Search for the cell housing the specified text and yield its [x, y] center coordinate. 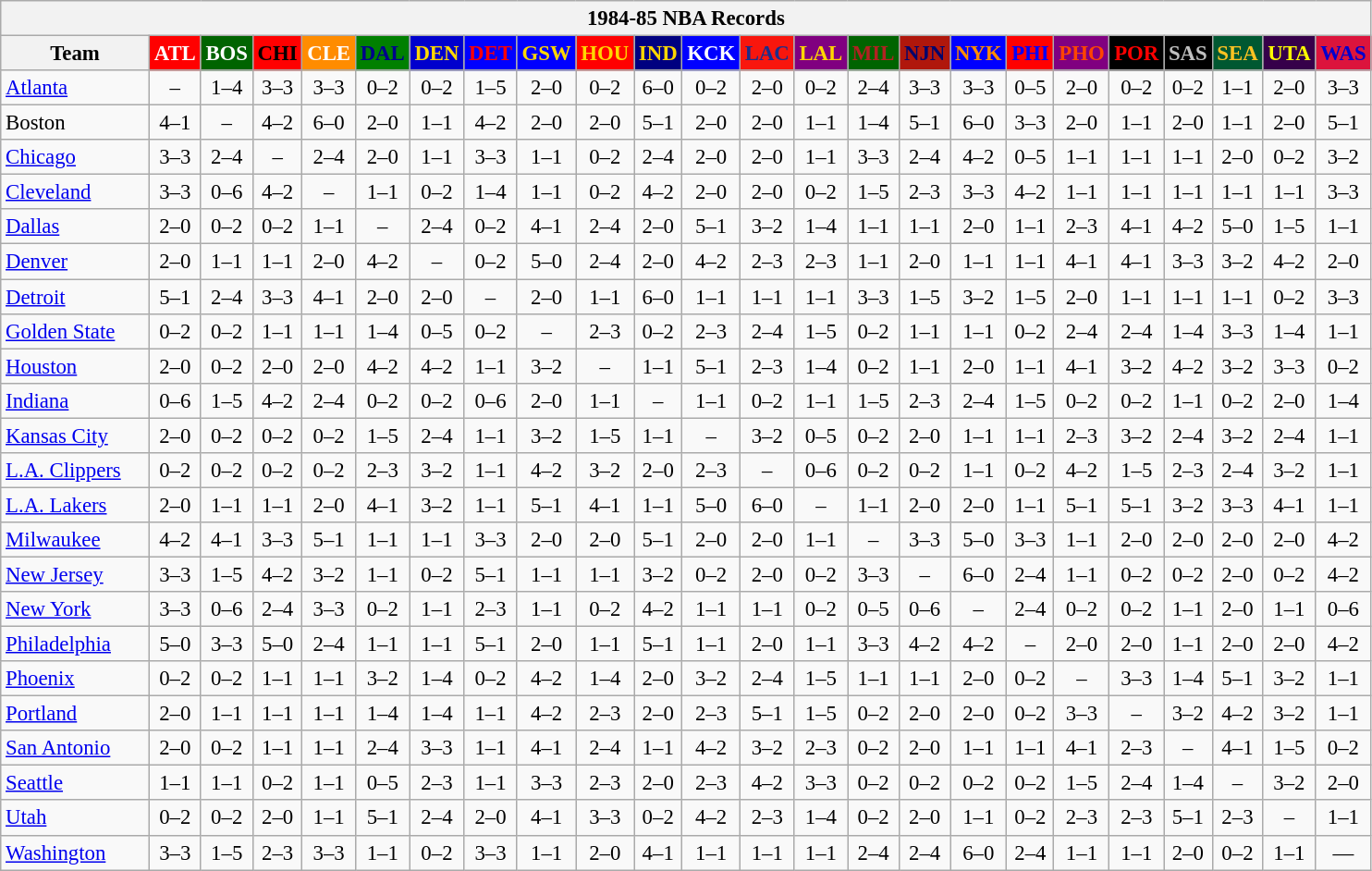
LAL [821, 54]
IND [658, 54]
San Antonio [76, 748]
ATL [175, 54]
Portland [76, 714]
CLE [329, 54]
SEA [1237, 54]
New York [76, 609]
WAS [1343, 54]
New Jersey [76, 574]
NJN [925, 54]
CHI [277, 54]
L.A. Lakers [76, 505]
Dallas [76, 227]
DEN [436, 54]
Golden State [76, 331]
KCK [712, 54]
POR [1137, 54]
DAL [383, 54]
Indiana [76, 400]
L.A. Clippers [76, 471]
GSW [546, 54]
HOU [605, 54]
PHO [1082, 54]
1984-85 NBA Records [686, 18]
Detroit [76, 297]
LAC [767, 54]
Utah [76, 818]
BOS [227, 54]
Boston [76, 123]
Philadelphia [76, 644]
Seattle [76, 783]
Atlanta [76, 88]
MIL [874, 54]
Team [76, 54]
PHI [1030, 54]
DET [490, 54]
Cleveland [76, 192]
Chicago [76, 157]
Phoenix [76, 679]
Houston [76, 366]
Denver [76, 262]
UTA [1289, 54]
NYK [978, 54]
Washington [76, 853]
— [1343, 853]
Milwaukee [76, 540]
SAS [1188, 54]
Kansas City [76, 435]
